Scan for the cell matching the given text and deliver its [x, y] coordinate at center. 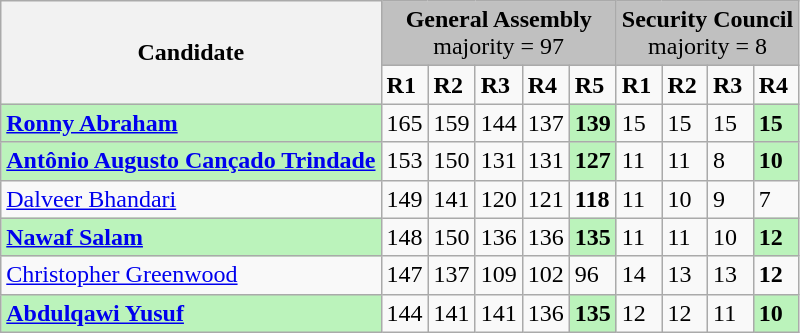
Dalveer Bhandari [191, 199]
Security Council majority = 8 [707, 34]
149 [404, 199]
109 [498, 275]
148 [404, 237]
102 [546, 275]
R5 [592, 85]
96 [592, 275]
127 [592, 161]
165 [404, 123]
118 [592, 199]
9 [731, 199]
Antônio Augusto Cançado Trindade [191, 161]
Abdulqawi Yusuf [191, 313]
7 [776, 199]
General Assembly majority = 97 [498, 34]
121 [546, 199]
Nawaf Salam [191, 237]
Christopher Greenwood [191, 275]
159 [452, 123]
147 [404, 275]
120 [498, 199]
14 [639, 275]
Ronny Abraham [191, 123]
Candidate [191, 52]
139 [592, 123]
8 [731, 161]
153 [404, 161]
